Detect which cell encompasses the target text, then output its [X, Y] center coordinate. 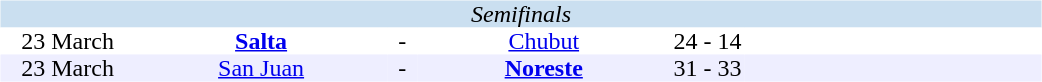
Semifinals [520, 14]
San Juan [262, 68]
Noreste [544, 68]
31 - 33 [707, 68]
Chubut [544, 42]
24 - 14 [707, 42]
Salta [262, 42]
